Extract the (x, y) coordinate from the center of the cell holding the provided text.  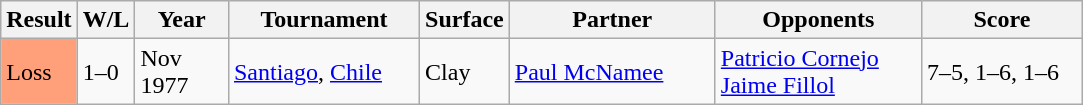
Tournament (324, 20)
Opponents (818, 20)
1–0 (106, 72)
Year (182, 20)
W/L (106, 20)
Nov 1977 (182, 72)
Loss (39, 72)
Patricio Cornejo Jaime Fillol (818, 72)
7–5, 1–6, 1–6 (1002, 72)
Surface (465, 20)
Partner (612, 20)
Score (1002, 20)
Clay (465, 72)
Result (39, 20)
Paul McNamee (612, 72)
Santiago, Chile (324, 72)
